Capture the cell that displays the provided text and extract its [X, Y] central coordinate. 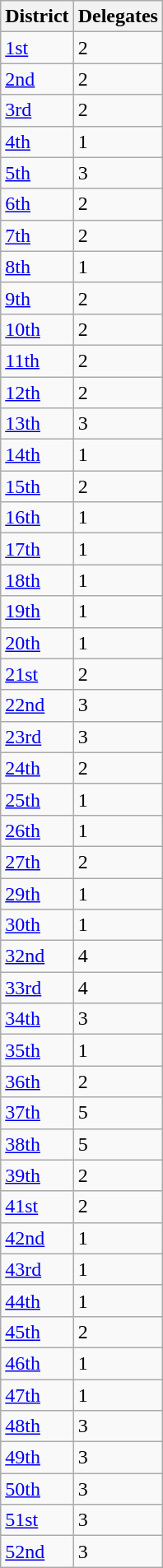
24th [37, 768]
41st [37, 1207]
45th [37, 1332]
26th [37, 831]
4th [37, 142]
42nd [37, 1238]
19th [37, 612]
30th [37, 925]
32nd [37, 956]
47th [37, 1395]
3rd [37, 110]
50th [37, 1489]
33rd [37, 988]
35th [37, 1050]
15th [37, 486]
7th [37, 235]
Delegates [118, 16]
38th [37, 1144]
11th [37, 361]
10th [37, 329]
51st [37, 1520]
District [37, 16]
25th [37, 799]
44th [37, 1300]
2nd [37, 79]
12th [37, 393]
43rd [37, 1269]
48th [37, 1426]
36th [37, 1082]
49th [37, 1458]
6th [37, 204]
52nd [37, 1552]
34th [37, 1019]
37th [37, 1113]
23rd [37, 737]
29th [37, 893]
17th [37, 549]
13th [37, 424]
1st [37, 48]
16th [37, 518]
27th [37, 862]
5th [37, 173]
21st [37, 674]
39th [37, 1175]
18th [37, 580]
22nd [37, 705]
20th [37, 643]
46th [37, 1363]
14th [37, 455]
8th [37, 267]
9th [37, 298]
